Search for the cell housing the specified text and yield its [X, Y] center coordinate. 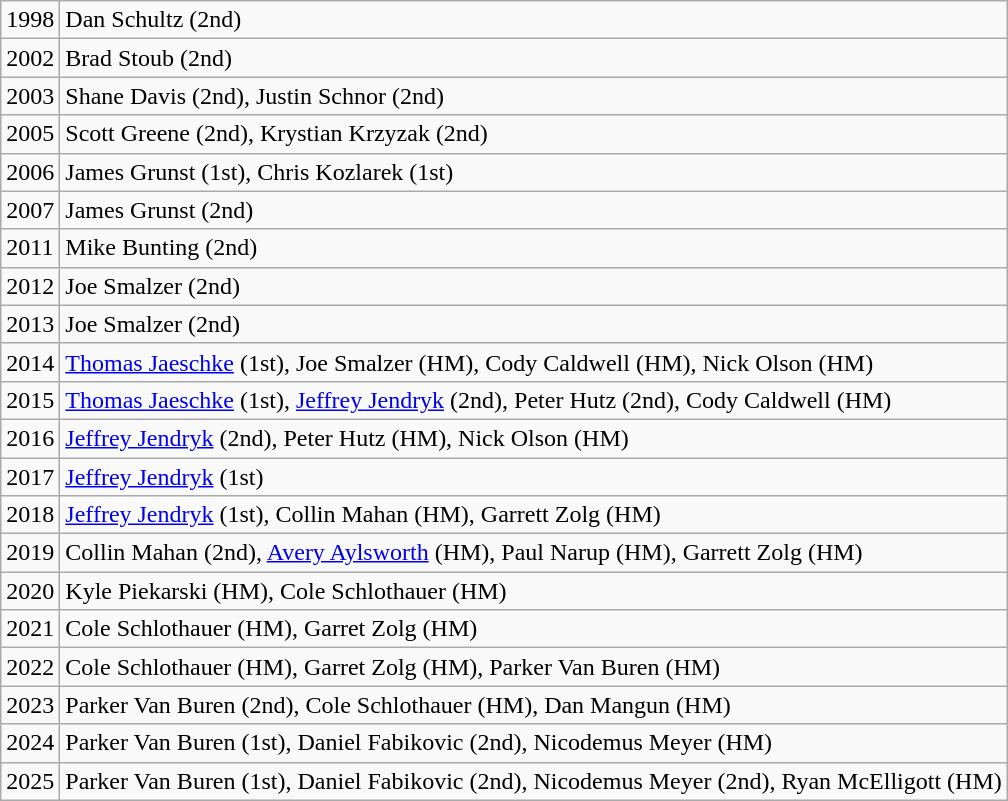
2014 [30, 362]
2005 [30, 134]
Collin Mahan (2nd), Avery Aylsworth (HM), Paul Narup (HM), Garrett Zolg (HM) [534, 553]
James Grunst (2nd) [534, 210]
2006 [30, 172]
Parker Van Buren (1st), Daniel Fabikovic (2nd), Nicodemus Meyer (HM) [534, 743]
Shane Davis (2nd), Justin Schnor (2nd) [534, 96]
Jeffrey Jendryk (2nd), Peter Hutz (HM), Nick Olson (HM) [534, 438]
2012 [30, 286]
Kyle Piekarski (HM), Cole Schlothauer (HM) [534, 591]
Scott Greene (2nd), Krystian Krzyzak (2nd) [534, 134]
2011 [30, 248]
2025 [30, 781]
Jeffrey Jendryk (1st) [534, 477]
2022 [30, 667]
Jeffrey Jendryk (1st), Collin Mahan (HM), Garrett Zolg (HM) [534, 515]
Parker Van Buren (2nd), Cole Schlothauer (HM), Dan Mangun (HM) [534, 705]
2024 [30, 743]
Dan Schultz (2nd) [534, 20]
Cole Schlothauer (HM), Garret Zolg (HM), Parker Van Buren (HM) [534, 667]
2007 [30, 210]
Mike Bunting (2nd) [534, 248]
2003 [30, 96]
2002 [30, 58]
2018 [30, 515]
Parker Van Buren (1st), Daniel Fabikovic (2nd), Nicodemus Meyer (2nd), Ryan McElligott (HM) [534, 781]
2023 [30, 705]
2013 [30, 324]
2015 [30, 400]
2021 [30, 629]
Thomas Jaeschke (1st), Joe Smalzer (HM), Cody Caldwell (HM), Nick Olson (HM) [534, 362]
2017 [30, 477]
James Grunst (1st), Chris Kozlarek (1st) [534, 172]
Thomas Jaeschke (1st), Jeffrey Jendryk (2nd), Peter Hutz (2nd), Cody Caldwell (HM) [534, 400]
2020 [30, 591]
1998 [30, 20]
2016 [30, 438]
2019 [30, 553]
Cole Schlothauer (HM), Garret Zolg (HM) [534, 629]
Brad Stoub (2nd) [534, 58]
